For the text-containing cell, return its midpoint in [X, Y] coordinate format. 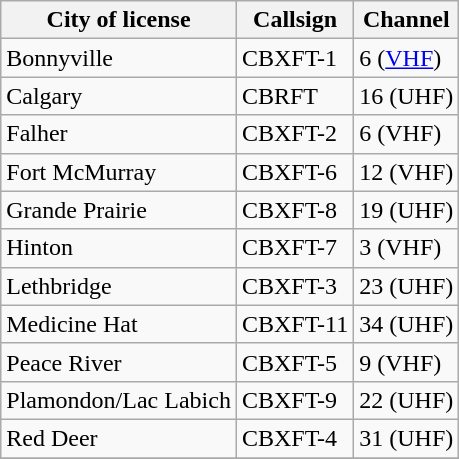
Red Deer [119, 438]
34 (UHF) [406, 324]
CBXFT-6 [294, 172]
Hinton [119, 248]
Callsign [294, 20]
CBRFT [294, 96]
Fort McMurray [119, 172]
12 (VHF) [406, 172]
22 (UHF) [406, 400]
Peace River [119, 362]
Calgary [119, 96]
Plamondon/Lac Labich [119, 400]
Grande Prairie [119, 210]
Falher [119, 134]
CBXFT-1 [294, 58]
CBXFT-11 [294, 324]
CBXFT-2 [294, 134]
Medicine Hat [119, 324]
Channel [406, 20]
16 (UHF) [406, 96]
City of license [119, 20]
CBXFT-8 [294, 210]
Lethbridge [119, 286]
CBXFT-4 [294, 438]
3 (VHF) [406, 248]
CBXFT-9 [294, 400]
CBXFT-3 [294, 286]
9 (VHF) [406, 362]
Bonnyville [119, 58]
19 (UHF) [406, 210]
31 (UHF) [406, 438]
CBXFT-7 [294, 248]
23 (UHF) [406, 286]
CBXFT-5 [294, 362]
